Extract the (x, y) coordinate from the center of the cell holding the provided text.  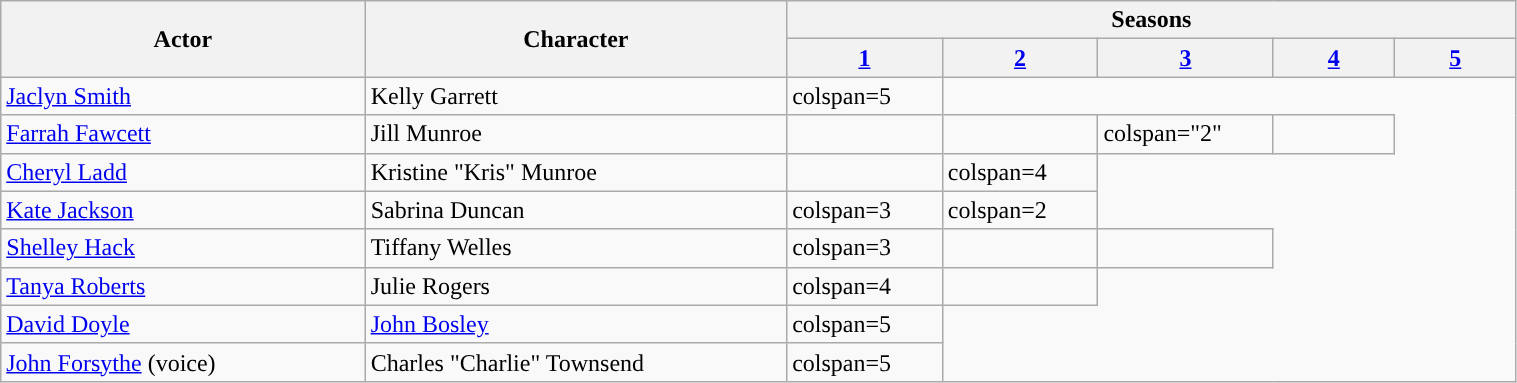
Kelly Garrett (576, 96)
Cheryl Ladd (183, 172)
Actor (183, 39)
Tanya Roberts (183, 286)
Character (576, 39)
4 (1334, 58)
David Doyle (183, 324)
colspan="2" (1186, 134)
Seasons (1152, 20)
3 (1186, 58)
Sabrina Duncan (576, 210)
Kate Jackson (183, 210)
Shelley Hack (183, 248)
Charles "Charlie" Townsend (576, 362)
Jaclyn Smith (183, 96)
1 (865, 58)
John Forsythe (voice) (183, 362)
5 (1456, 58)
Farrah Fawcett (183, 134)
Julie Rogers (576, 286)
Kristine "Kris" Munroe (576, 172)
Tiffany Welles (576, 248)
John Bosley (576, 324)
2 (1020, 58)
Jill Munroe (576, 134)
colspan=2 (1020, 210)
